Output the (X, Y) coordinate of the center of the cell containing the given text.  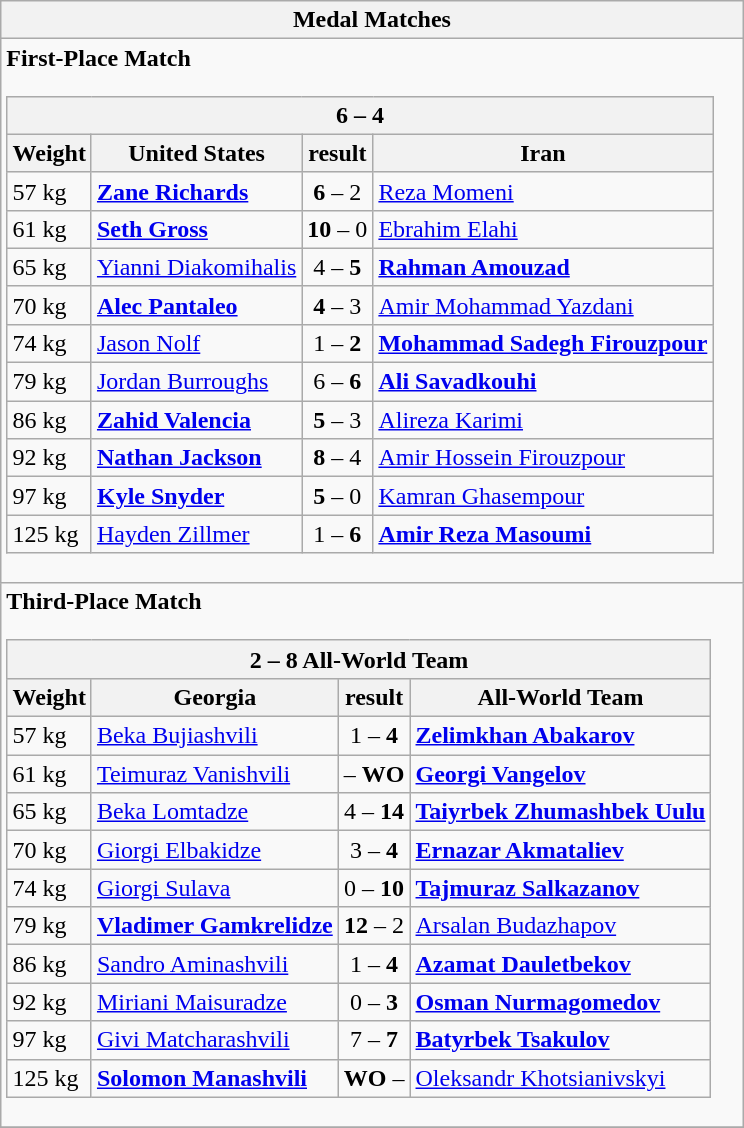
Alireza Karimi (543, 420)
WO – (374, 1078)
United States (196, 153)
8 – 4 (338, 458)
10 – 0 (338, 229)
Mohammad Sadegh Firouzpour (543, 343)
Georgi Vangelov (560, 774)
1 – 6 (338, 534)
Beka Bujiashvili (214, 736)
Givi Matcharashvili (214, 1040)
2 – 8 All-World Team (359, 659)
Jordan Burroughs (196, 382)
Ali Savadkouhi (543, 382)
Iran (543, 153)
Solomon Manashvili (214, 1078)
Tajmuraz Salkazanov (560, 888)
4 – 14 (374, 812)
Ebrahim Elahi (543, 229)
Kamran Ghasempour (543, 496)
4 – 3 (338, 305)
Alec Pantaleo (196, 305)
5 – 3 (338, 420)
7 – 7 (374, 1040)
6 – 2 (338, 191)
Yianni Diakomihalis (196, 267)
3 – 4 (374, 850)
Oleksandr Khotsianivskyi (560, 1078)
– WO (374, 774)
Nathan Jackson (196, 458)
4 – 5 (338, 267)
0 – 3 (374, 1002)
Kyle Snyder (196, 496)
Sandro Aminashvili (214, 964)
Seth Gross (196, 229)
Giorgi Elbakidze (214, 850)
Teimuraz Vanishvili (214, 774)
Amir Hossein Firouzpour (543, 458)
5 – 0 (338, 496)
Zahid Valencia (196, 420)
Giorgi Sulava (214, 888)
Reza Momeni (543, 191)
Arsalan Budazhapov (560, 926)
Batyrbek Tsakulov (560, 1040)
Azamat Dauletbekov (560, 964)
Medal Matches (372, 20)
Zane Richards (196, 191)
Miriani Maisuradze (214, 1002)
6 – 4 (360, 115)
Vladimer Gamkrelidze (214, 926)
Zelimkhan Abakarov (560, 736)
Amir Mohammad Yazdani (543, 305)
6 – 6 (338, 382)
Ernazar Akmataliev (560, 850)
Hayden Zillmer (196, 534)
12 – 2 (374, 926)
0 – 10 (374, 888)
Rahman Amouzad (543, 267)
Osman Nurmagomedov (560, 1002)
Beka Lomtadze (214, 812)
1 – 2 (338, 343)
Amir Reza Masoumi (543, 534)
Jason Nolf (196, 343)
All-World Team (560, 697)
Taiyrbek Zhumashbek Uulu (560, 812)
Georgia (214, 697)
